Provide the [x, y] coordinate of the cell's center where the given text is located.  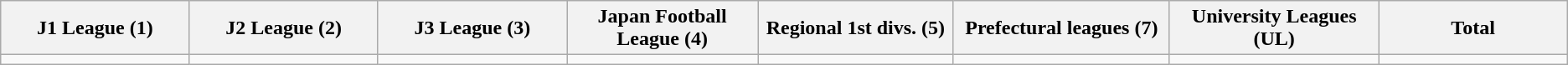
Japan Football League (4) [663, 28]
J3 League (3) [472, 28]
J1 League (1) [95, 28]
Total [1473, 28]
J2 League (2) [283, 28]
Prefectural leagues (7) [1061, 28]
Regional 1st divs. (5) [856, 28]
University Leagues (UL) [1273, 28]
